From the cell containing the given text, extract its center point as (x, y) coordinate. 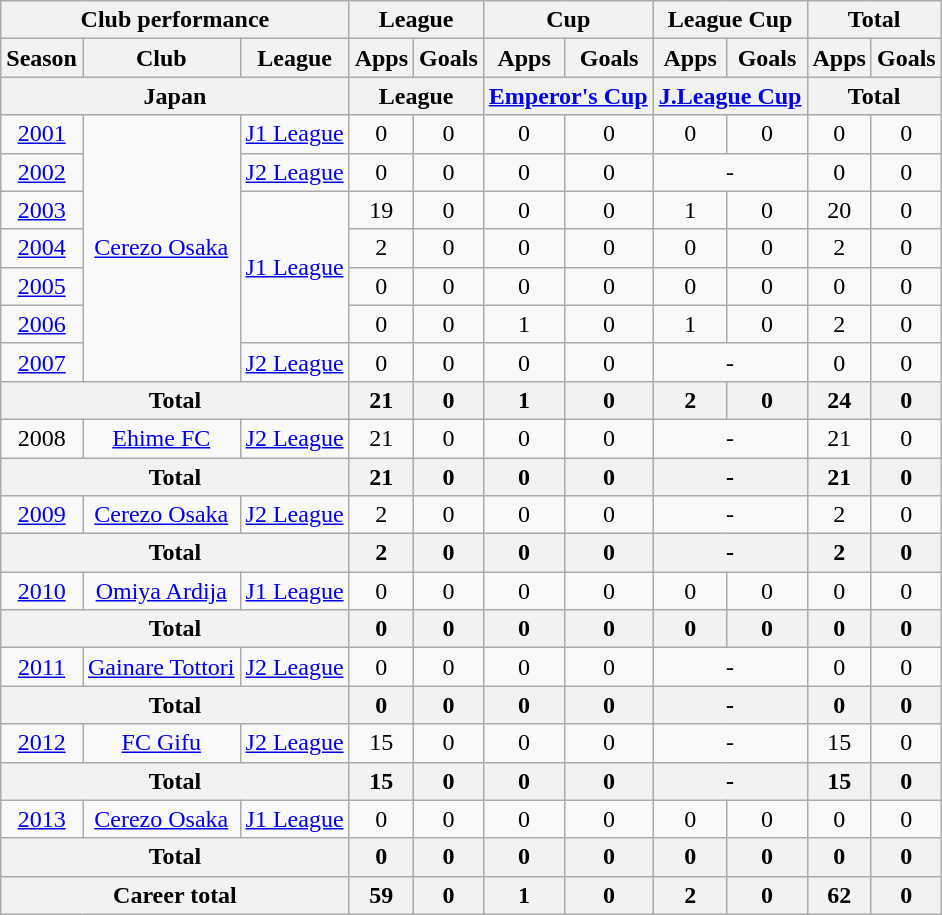
2004 (42, 248)
Ehime FC (161, 438)
FC Gifu (161, 743)
19 (381, 210)
Emperor's Cup (568, 96)
J.League Cup (730, 96)
59 (381, 895)
2012 (42, 743)
Career total (175, 895)
2006 (42, 324)
2009 (42, 515)
Omiya Ardija (161, 591)
2008 (42, 438)
Japan (175, 96)
Club (161, 58)
2010 (42, 591)
Club performance (175, 20)
24 (839, 400)
20 (839, 210)
2007 (42, 362)
League Cup (730, 20)
62 (839, 895)
2011 (42, 667)
2005 (42, 286)
2002 (42, 172)
2001 (42, 134)
Cup (568, 20)
Gainare Tottori (161, 667)
Season (42, 58)
2013 (42, 819)
2003 (42, 210)
